Return (X, Y) of the center of cell containing provided text 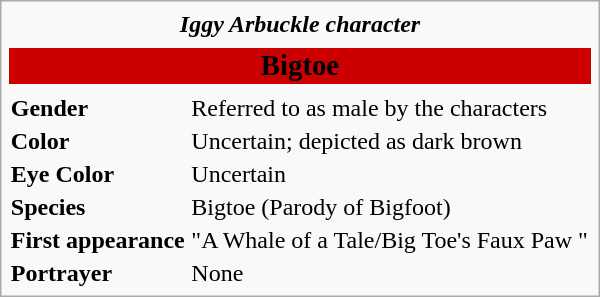
Gender (98, 108)
First appearance (98, 240)
None (390, 273)
"A Whale of a Tale/Big Toe's Faux Paw " (390, 240)
Bigtoe (300, 66)
Portrayer (98, 273)
Bigtoe (Parody of Bigfoot) (390, 207)
Uncertain; depicted as dark brown (390, 141)
Color (98, 141)
Species (98, 207)
Eye Color (98, 174)
Referred to as male by the characters (390, 108)
Iggy Arbuckle character (300, 24)
Uncertain (390, 174)
